Provide the [x, y] coordinate of the cell's center where the given text is located.  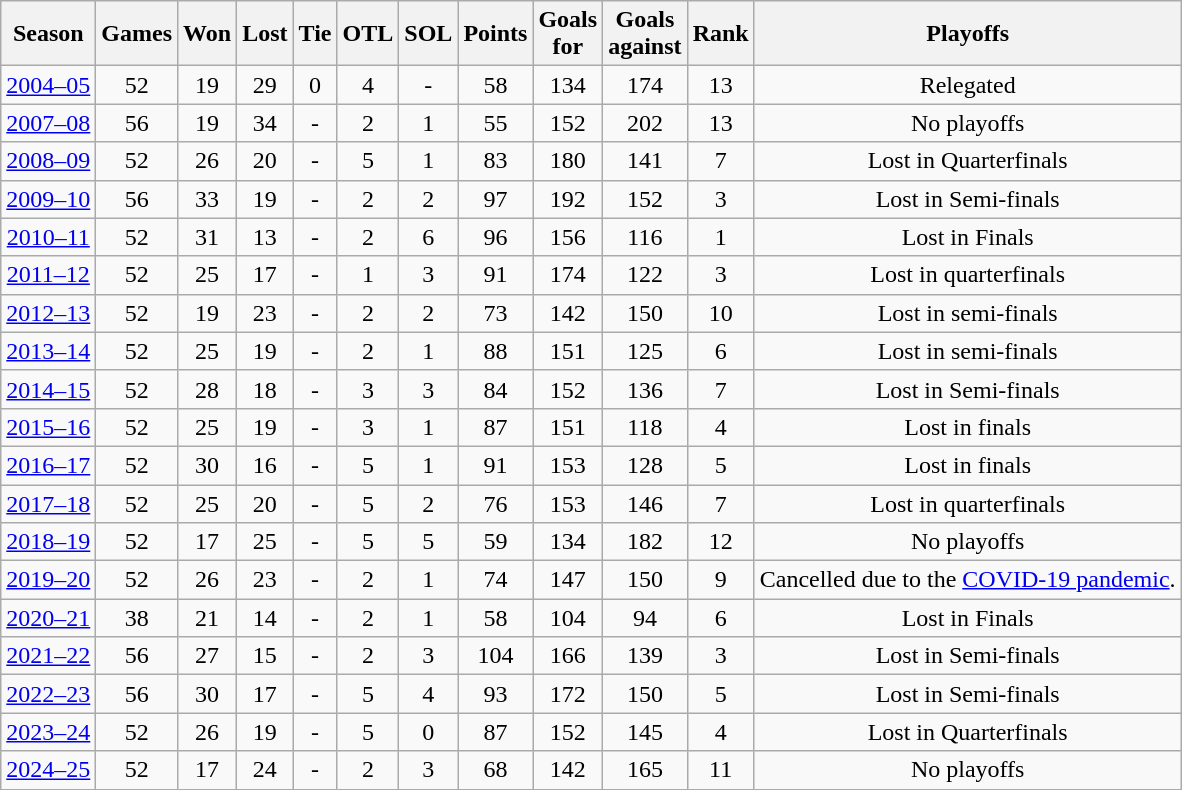
Games [137, 34]
128 [645, 465]
Tie [315, 34]
2022–23 [48, 694]
24 [265, 770]
83 [496, 161]
88 [496, 351]
156 [568, 237]
180 [568, 161]
Playoffs [968, 34]
Relegated [968, 85]
2012–13 [48, 313]
18 [265, 389]
9 [720, 580]
38 [137, 618]
Rank [720, 34]
2011–12 [48, 275]
2013–14 [48, 351]
21 [208, 618]
165 [645, 770]
2019–20 [48, 580]
145 [645, 732]
68 [496, 770]
12 [720, 542]
84 [496, 389]
Points [496, 34]
2009–10 [48, 199]
14 [265, 618]
118 [645, 427]
2020–21 [48, 618]
SOL [428, 34]
192 [568, 199]
2007–08 [48, 123]
2021–22 [48, 656]
116 [645, 237]
Lost [265, 34]
172 [568, 694]
29 [265, 85]
182 [645, 542]
2008–09 [48, 161]
2024–25 [48, 770]
2023–24 [48, 732]
27 [208, 656]
139 [645, 656]
2015–16 [48, 427]
Goalsagainst [645, 34]
28 [208, 389]
2004–05 [48, 85]
55 [496, 123]
76 [496, 503]
166 [568, 656]
73 [496, 313]
Cancelled due to the COVID-19 pandemic. [968, 580]
74 [496, 580]
2018–19 [48, 542]
2017–18 [48, 503]
97 [496, 199]
59 [496, 542]
16 [265, 465]
Season [48, 34]
Goalsfor [568, 34]
96 [496, 237]
31 [208, 237]
141 [645, 161]
136 [645, 389]
OTL [368, 34]
93 [496, 694]
10 [720, 313]
146 [645, 503]
94 [645, 618]
34 [265, 123]
11 [720, 770]
15 [265, 656]
33 [208, 199]
2014–15 [48, 389]
202 [645, 123]
147 [568, 580]
2010–11 [48, 237]
2016–17 [48, 465]
Won [208, 34]
125 [645, 351]
122 [645, 275]
